Return the (X, Y) coordinate for the center point of the cell that contains the specified text.  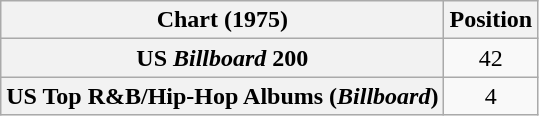
US Billboard 200 (222, 58)
US Top R&B/Hip-Hop Albums (Billboard) (222, 96)
42 (491, 58)
4 (491, 96)
Position (491, 20)
Chart (1975) (222, 20)
